Provide the [x, y] coordinate of the cell's center where the given text is located.  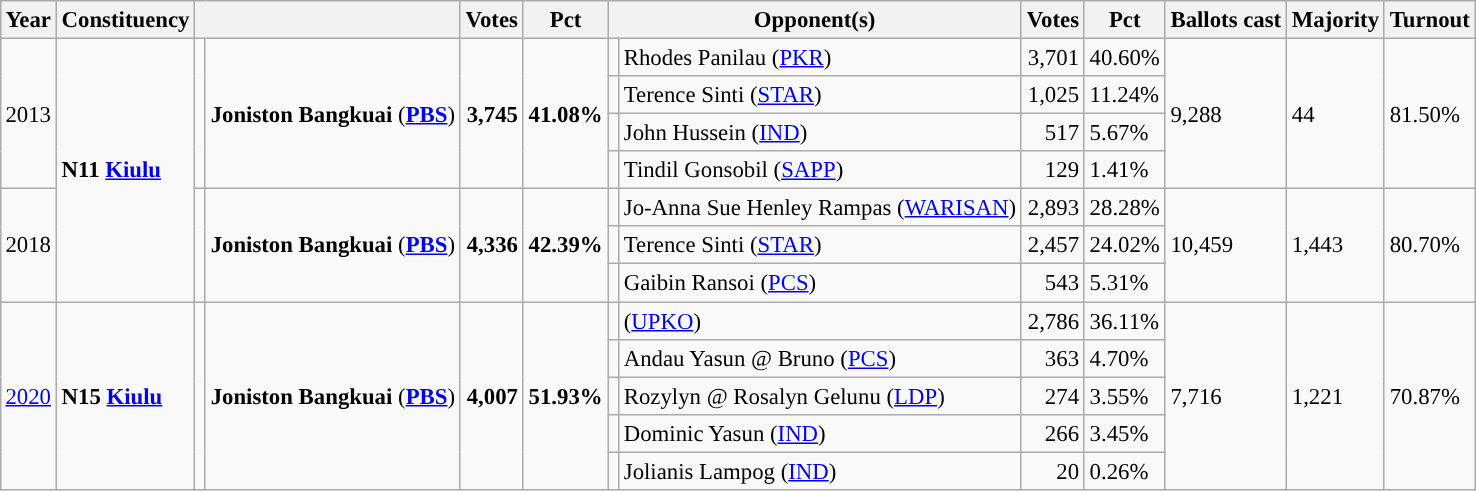
1,443 [1335, 246]
543 [1052, 283]
Ballots cast [1226, 20]
2018 [28, 246]
1,221 [1335, 396]
Jolianis Lampog (IND) [820, 471]
3.55% [1124, 396]
40.60% [1124, 57]
1,025 [1052, 95]
Turnout [1430, 20]
3,701 [1052, 57]
363 [1052, 358]
Majority [1335, 20]
4,336 [492, 246]
41.08% [566, 113]
Rhodes Panilau (PKR) [820, 57]
John Hussein (IND) [820, 133]
274 [1052, 396]
2,786 [1052, 321]
24.02% [1124, 245]
Rozylyn @ Rosalyn Gelunu (LDP) [820, 396]
4,007 [492, 396]
Dominic Yasun (IND) [820, 433]
Opponent(s) [815, 20]
0.26% [1124, 471]
3,745 [492, 113]
11.24% [1124, 95]
N11 Kiulu [125, 170]
266 [1052, 433]
Year [28, 20]
10,459 [1226, 246]
3.45% [1124, 433]
2013 [28, 113]
129 [1052, 170]
5.31% [1124, 283]
N15 Kiulu [125, 396]
1.41% [1124, 170]
51.93% [566, 396]
36.11% [1124, 321]
Constituency [125, 20]
4.70% [1124, 358]
Tindil Gonsobil (SAPP) [820, 170]
Andau Yasun @ Bruno (PCS) [820, 358]
2020 [28, 396]
81.50% [1430, 113]
80.70% [1430, 246]
9,288 [1226, 113]
2,893 [1052, 208]
20 [1052, 471]
5.67% [1124, 133]
517 [1052, 133]
42.39% [566, 246]
2,457 [1052, 245]
7,716 [1226, 396]
(UPKO) [820, 321]
70.87% [1430, 396]
Jo-Anna Sue Henley Rampas (WARISAN) [820, 208]
Gaibin Ransoi (PCS) [820, 283]
28.28% [1124, 208]
44 [1335, 113]
